Detect which cell encompasses the target text, then output its (X, Y) center coordinate. 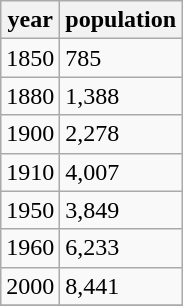
3,849 (121, 210)
1960 (30, 248)
1880 (30, 96)
1,388 (121, 96)
1900 (30, 134)
6,233 (121, 248)
2,278 (121, 134)
8,441 (121, 286)
785 (121, 58)
2000 (30, 286)
1910 (30, 172)
4,007 (121, 172)
population (121, 20)
1850 (30, 58)
year (30, 20)
1950 (30, 210)
